Pinpoint the cell where the given text exists, returning its [x, y] midpoint coordinate. 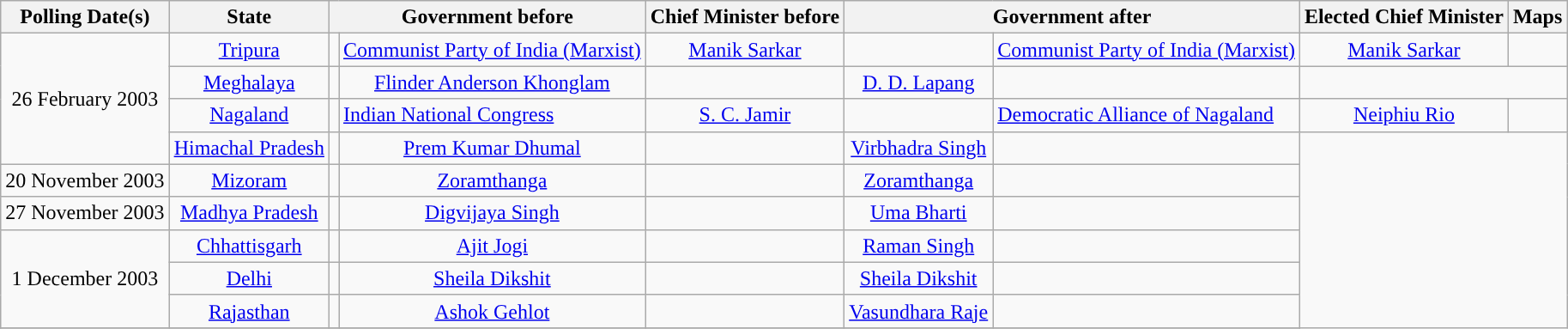
Uma Bharti [918, 213]
Raman Singh [918, 246]
Polling Date(s) [85, 17]
S. C. Jamir [745, 115]
Himachal Pradesh [249, 148]
Tripura [249, 50]
Rajasthan [249, 311]
Digvijaya Singh [493, 213]
Government after [1073, 17]
Indian National Congress [493, 115]
Delhi [249, 278]
Democratic Alliance of Nagaland [1147, 115]
27 November 2003 [85, 213]
1 December 2003 [85, 278]
Mizoram [249, 180]
Nagaland [249, 115]
Neiphiu Rio [1404, 115]
20 November 2003 [85, 180]
Virbhadra Singh [918, 148]
Prem Kumar Dhumal [493, 148]
Government before [487, 17]
State [249, 17]
26 February 2003 [85, 99]
Chief Minister before [745, 17]
Elected Chief Minister [1404, 17]
D. D. Lapang [918, 82]
Maps [1537, 17]
Flinder Anderson Khonglam [493, 82]
Chhattisgarh [249, 246]
Meghalaya [249, 82]
Madhya Pradesh [249, 213]
Ajit Jogi [493, 246]
Vasundhara Raje [918, 311]
Ashok Gehlot [493, 311]
